From the cell containing the given text, extract its center point as [x, y] coordinate. 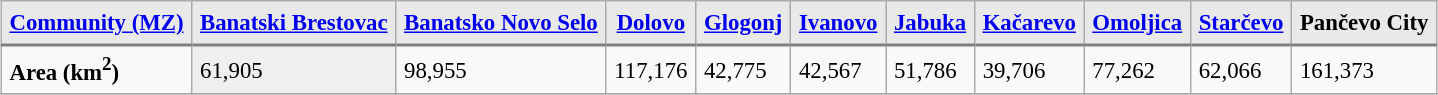
Area (km2) [96, 70]
Ivanovo [838, 23]
42,567 [838, 70]
62,066 [1240, 70]
Community (MZ) [96, 23]
117,176 [651, 70]
Dolovo [651, 23]
Glogonj [744, 23]
39,706 [1029, 70]
Starčevo [1240, 23]
Jabuka [930, 23]
42,775 [744, 70]
Omoljica [1137, 23]
61,905 [294, 70]
Kačarevo [1029, 23]
77,262 [1137, 70]
98,955 [501, 70]
161,373 [1364, 70]
Banatski Brestovac [294, 23]
Pančevo City [1364, 23]
51,786 [930, 70]
Banatsko Novo Selo [501, 23]
